For the text-containing cell, return its midpoint in [X, Y] coordinate format. 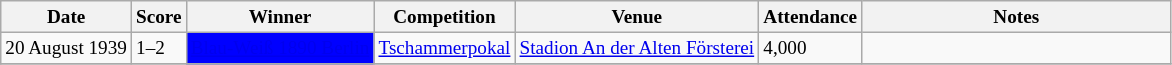
Score [158, 17]
Winner [280, 17]
Tschammerpokal [444, 48]
Competition [444, 17]
Stadion An der Alten Försterei [637, 48]
Attendance [810, 17]
20 August 1939 [66, 48]
Notes [1016, 17]
1–2 [158, 48]
Date [66, 17]
Blau-Weiß 1890 Berlin [280, 48]
Venue [637, 17]
4,000 [810, 48]
